Capture the cell that displays the provided text and extract its (X, Y) central coordinate. 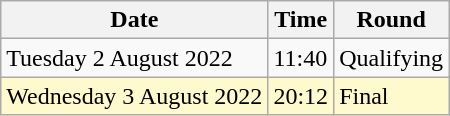
20:12 (301, 96)
Final (392, 96)
Time (301, 20)
Wednesday 3 August 2022 (134, 96)
Qualifying (392, 58)
Round (392, 20)
Tuesday 2 August 2022 (134, 58)
11:40 (301, 58)
Date (134, 20)
